Scan for the cell matching the given text and deliver its [X, Y] coordinate at center. 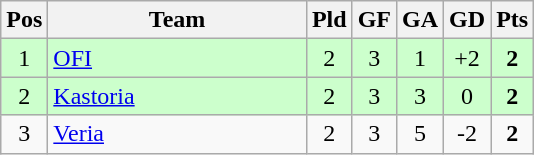
Kastoria [178, 96]
OFI [178, 58]
5 [420, 134]
Pos [24, 20]
+2 [468, 58]
GA [420, 20]
GD [468, 20]
-2 [468, 134]
Pld [329, 20]
Veria [178, 134]
0 [468, 96]
GF [374, 20]
Pts [512, 20]
Team [178, 20]
